Capture the cell that displays the provided text and extract its (X, Y) central coordinate. 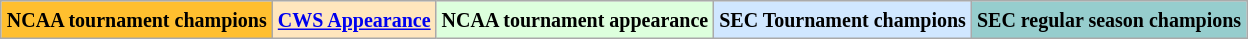
SEC Tournament champions (843, 20)
NCAA tournament appearance (575, 20)
SEC regular season champions (1108, 20)
CWS Appearance (354, 20)
NCAA tournament champions (136, 20)
